Detect which cell encompasses the target text, then output its [x, y] center coordinate. 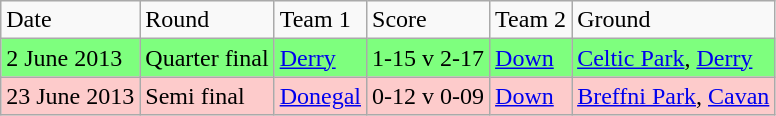
Ground [674, 20]
Date [70, 20]
Breffni Park, Cavan [674, 96]
Semi final [207, 96]
2 June 2013 [70, 58]
Score [428, 20]
0-12 v 0-09 [428, 96]
Celtic Park, Derry [674, 58]
Quarter final [207, 58]
Team 1 [320, 20]
Derry [320, 58]
23 June 2013 [70, 96]
Donegal [320, 96]
1-15 v 2-17 [428, 58]
Team 2 [531, 20]
Round [207, 20]
